Identify which cell holds the provided text, then report its [x, y] central coordinate. 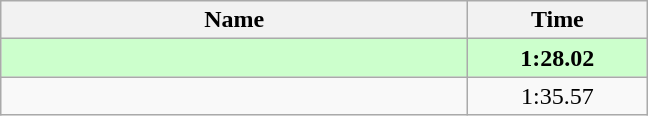
Name [234, 20]
1:28.02 [558, 58]
Time [558, 20]
1:35.57 [558, 96]
